Search for the cell housing the specified text and yield its (X, Y) center coordinate. 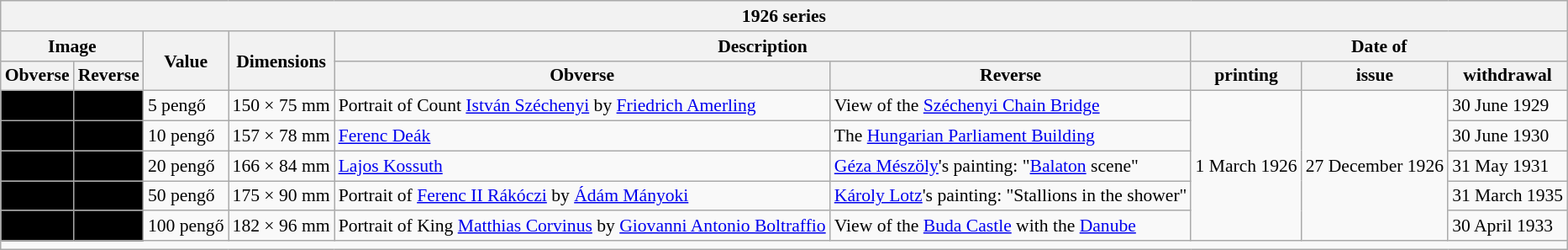
30 June 1930 (1507, 136)
Portrait of King Matthias Corvinus by Giovanni Antonio Boltraffio (582, 226)
1926 series (784, 16)
Date of (1379, 46)
31 March 1935 (1507, 196)
issue (1375, 76)
Géza Mészöly's painting: "Balaton scene" (1011, 166)
150 × 75 mm (282, 106)
100 pengő (187, 226)
Description (763, 46)
The Hungarian Parliament Building (1011, 136)
Value (187, 61)
View of the Buda Castle with the Danube (1011, 226)
View of the Széchenyi Chain Bridge (1011, 106)
10 pengő (187, 136)
Portrait of Ferenc II Rákóczi by Ádám Mányoki (582, 196)
Dimensions (282, 61)
31 May 1931 (1507, 166)
30 April 1933 (1507, 226)
1 March 1926 (1245, 166)
Károly Lotz's painting: "Stallions in the shower" (1011, 196)
printing (1245, 76)
Ferenc Deák (582, 136)
Lajos Kossuth (582, 166)
30 June 1929 (1507, 106)
Image (72, 46)
166 × 84 mm (282, 166)
175 × 90 mm (282, 196)
5 pengő (187, 106)
withdrawal (1507, 76)
182 × 96 mm (282, 226)
50 pengő (187, 196)
20 pengő (187, 166)
Portrait of Count István Széchenyi by Friedrich Amerling (582, 106)
27 December 1926 (1375, 166)
157 × 78 mm (282, 136)
